Detect which cell encompasses the target text, then output its (X, Y) center coordinate. 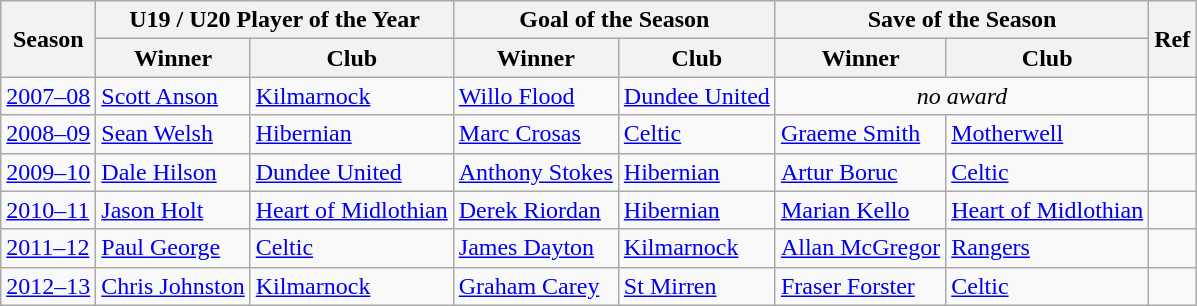
Chris Johnston (173, 286)
Graham Carey (536, 286)
Ref (1172, 39)
Dale Hilson (173, 172)
Sean Welsh (173, 134)
2012–13 (48, 286)
Goal of the Season (614, 20)
Jason Holt (173, 210)
Anthony Stokes (536, 172)
2010–11 (48, 210)
Derek Riordan (536, 210)
Graeme Smith (860, 134)
Save of the Season (962, 20)
Season (48, 39)
Paul George (173, 248)
Scott Anson (173, 96)
Marc Crosas (536, 134)
Fraser Forster (860, 286)
Willo Flood (536, 96)
U19 / U20 Player of the Year (274, 20)
no award (962, 96)
Marian Kello (860, 210)
St Mirren (696, 286)
2009–10 (48, 172)
Artur Boruc (860, 172)
2007–08 (48, 96)
2008–09 (48, 134)
Motherwell (1048, 134)
Allan McGregor (860, 248)
Rangers (1048, 248)
2011–12 (48, 248)
James Dayton (536, 248)
